Find where the given text appears and provide that cell's center as (x, y) coordinate. 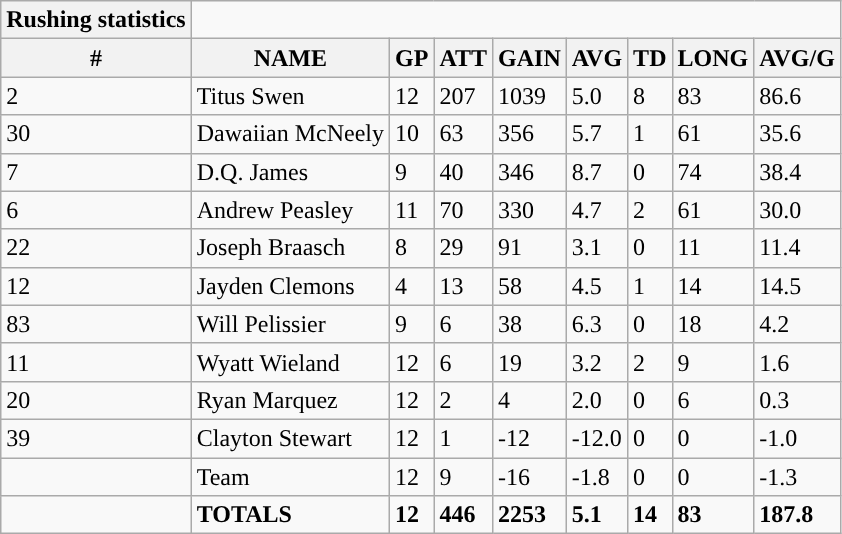
NAME (290, 58)
330 (530, 210)
Andrew Peasley (290, 210)
19 (530, 362)
3.1 (596, 248)
74 (713, 172)
Rushing statistics (96, 20)
4.7 (596, 210)
2253 (530, 515)
2.0 (596, 400)
0.3 (798, 400)
-16 (530, 477)
Jayden Clemons (290, 286)
30 (96, 134)
5.7 (596, 134)
20 (96, 400)
1.6 (798, 362)
11.4 (798, 248)
1039 (530, 96)
14.5 (798, 286)
70 (464, 210)
13 (464, 286)
63 (464, 134)
LONG (713, 58)
-12 (530, 438)
Wyatt Wieland (290, 362)
TD (650, 58)
7 (96, 172)
# (96, 58)
22 (96, 248)
Ryan Marquez (290, 400)
8.7 (596, 172)
38 (530, 324)
5.0 (596, 96)
4.2 (798, 324)
38.4 (798, 172)
TOTALS (290, 515)
29 (464, 248)
GAIN (530, 58)
30.0 (798, 210)
4.5 (596, 286)
Team (290, 477)
-1.8 (596, 477)
Joseph Braasch (290, 248)
356 (530, 134)
AVG/G (798, 58)
-1.3 (798, 477)
346 (530, 172)
446 (464, 515)
187.8 (798, 515)
91 (530, 248)
5.1 (596, 515)
3.2 (596, 362)
D.Q. James (290, 172)
86.6 (798, 96)
10 (412, 134)
Dawaiian McNeely (290, 134)
GP (412, 58)
40 (464, 172)
Titus Swen (290, 96)
AVG (596, 58)
18 (713, 324)
-1.0 (798, 438)
6.3 (596, 324)
ATT (464, 58)
Will Pelissier (290, 324)
207 (464, 96)
-12.0 (596, 438)
Clayton Stewart (290, 438)
35.6 (798, 134)
39 (96, 438)
58 (530, 286)
